Capture the cell that displays the provided text and extract its (X, Y) central coordinate. 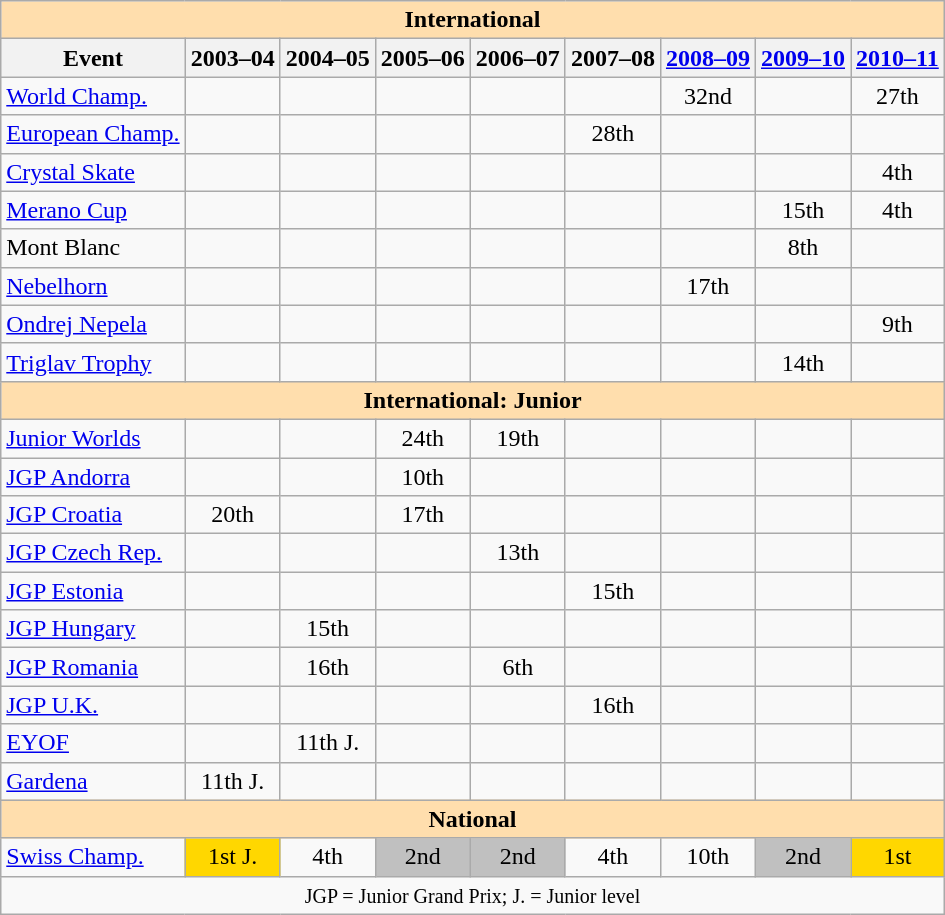
2004–05 (328, 58)
EYOF (93, 743)
2008–09 (708, 58)
13th (518, 553)
2005–06 (422, 58)
Crystal Skate (93, 172)
27th (898, 96)
JGP U.K. (93, 705)
2003–04 (232, 58)
6th (518, 667)
Event (93, 58)
19th (518, 438)
International (473, 20)
1st J. (232, 857)
International: Junior (473, 400)
32nd (708, 96)
8th (802, 248)
20th (232, 515)
JGP Croatia (93, 515)
28th (612, 134)
Swiss Champ. (93, 857)
2009–10 (802, 58)
World Champ. (93, 96)
National (473, 819)
Junior Worlds (93, 438)
24th (422, 438)
Mont Blanc (93, 248)
JGP = Junior Grand Prix; J. = Junior level (473, 895)
Nebelhorn (93, 286)
JGP Romania (93, 667)
Ondrej Nepela (93, 324)
9th (898, 324)
14th (802, 362)
2006–07 (518, 58)
2007–08 (612, 58)
JGP Andorra (93, 477)
Gardena (93, 781)
JGP Estonia (93, 591)
JGP Czech Rep. (93, 553)
1st (898, 857)
Merano Cup (93, 210)
JGP Hungary (93, 629)
2010–11 (898, 58)
European Champ. (93, 134)
Triglav Trophy (93, 362)
